From the cell containing the given text, extract its center point as [x, y] coordinate. 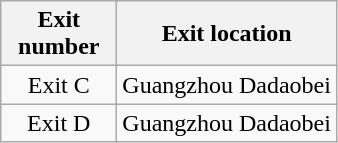
Exit number [59, 34]
Exit D [59, 123]
Exit C [59, 85]
Exit location [227, 34]
